Scan for the cell matching the given text and deliver its (x, y) coordinate at center. 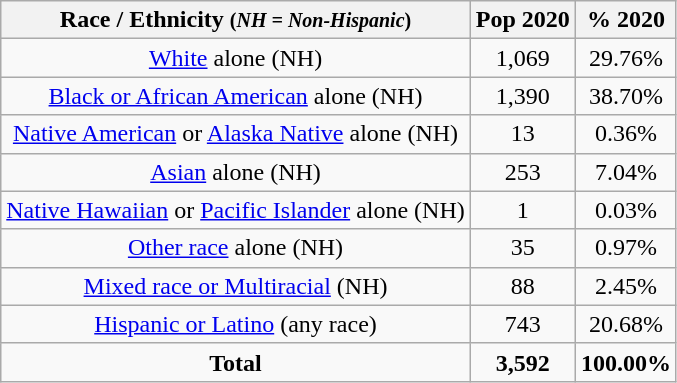
White alone (NH) (236, 58)
1,069 (522, 58)
Race / Ethnicity (NH = Non-Hispanic) (236, 20)
38.70% (626, 96)
Other race alone (NH) (236, 248)
0.97% (626, 248)
Native American or Alaska Native alone (NH) (236, 134)
743 (522, 324)
Hispanic or Latino (any race) (236, 324)
% 2020 (626, 20)
Black or African American alone (NH) (236, 96)
7.04% (626, 172)
0.03% (626, 210)
2.45% (626, 286)
Asian alone (NH) (236, 172)
1 (522, 210)
29.76% (626, 58)
1,390 (522, 96)
Total (236, 362)
88 (522, 286)
Pop 2020 (522, 20)
13 (522, 134)
100.00% (626, 362)
20.68% (626, 324)
3,592 (522, 362)
35 (522, 248)
0.36% (626, 134)
Native Hawaiian or Pacific Islander alone (NH) (236, 210)
Mixed race or Multiracial (NH) (236, 286)
253 (522, 172)
